For the text-containing cell, return its midpoint in [x, y] coordinate format. 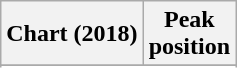
Chart (2018) [72, 34]
Peakposition [189, 34]
